Capture the cell that displays the provided text and extract its (X, Y) central coordinate. 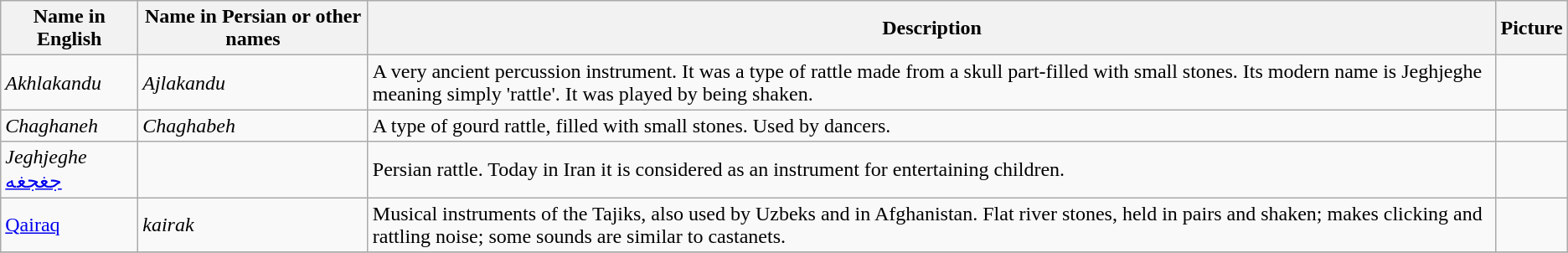
Ajlakandu (253, 82)
Persian rattle. Today in Iran it is considered as an instrument for entertaining children. (931, 169)
Picture (1531, 28)
Akhlakandu (70, 82)
Qairaq (70, 225)
Jeghjegheجغجغه (70, 169)
Name in English (70, 28)
Chaghabeh (253, 126)
Description (931, 28)
kairak (253, 225)
A type of gourd rattle, filled with small stones. Used by dancers. (931, 126)
Chaghaneh (70, 126)
Name in Persian or other names (253, 28)
